Determine the [X, Y] coordinate at the center of the cell enclosing the given text.  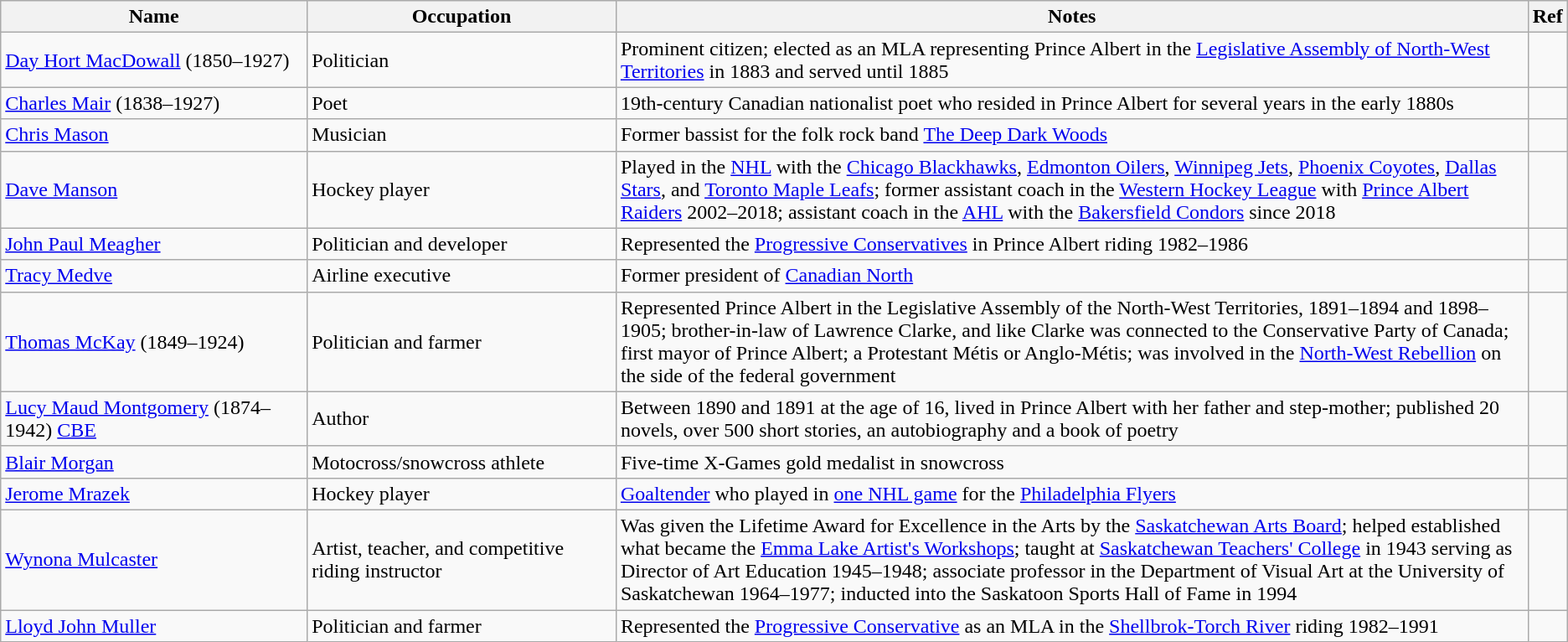
Former bassist for the folk rock band The Deep Dark Woods [1072, 135]
Musician [462, 135]
Former president of Canadian North [1072, 276]
Artist, teacher, and competitive riding instructor [462, 560]
John Paul Meagher [154, 244]
Poet [462, 103]
Politician [462, 60]
Notes [1072, 17]
Airline executive [462, 276]
Ref [1548, 17]
Charles Mair (1838–1927) [154, 103]
Represented the Progressive Conservative as an MLA in the Shellbrok-Torch River riding 1982–1991 [1072, 626]
Motocross/snowcross athlete [462, 462]
19th-century Canadian nationalist poet who resided in Prince Albert for several years in the early 1880s [1072, 103]
Five-time X-Games gold medalist in snowcross [1072, 462]
Tracy Medve [154, 276]
Lloyd John Muller [154, 626]
Blair Morgan [154, 462]
Jerome Mrazek [154, 494]
Politician and developer [462, 244]
Day Hort MacDowall (1850–1927) [154, 60]
Author [462, 419]
Name [154, 17]
Prominent citizen; elected as an MLA representing Prince Albert in the Legislative Assembly of North-West Territories in 1883 and served until 1885 [1072, 60]
Wynona Mulcaster [154, 560]
Thomas McKay (1849–1924) [154, 342]
Chris Mason [154, 135]
Goaltender who played in one NHL game for the Philadelphia Flyers [1072, 494]
Represented the Progressive Conservatives in Prince Albert riding 1982–1986 [1072, 244]
Lucy Maud Montgomery (1874–1942) CBE [154, 419]
Occupation [462, 17]
Dave Manson [154, 189]
